Detect which cell encompasses the target text, then output its [x, y] center coordinate. 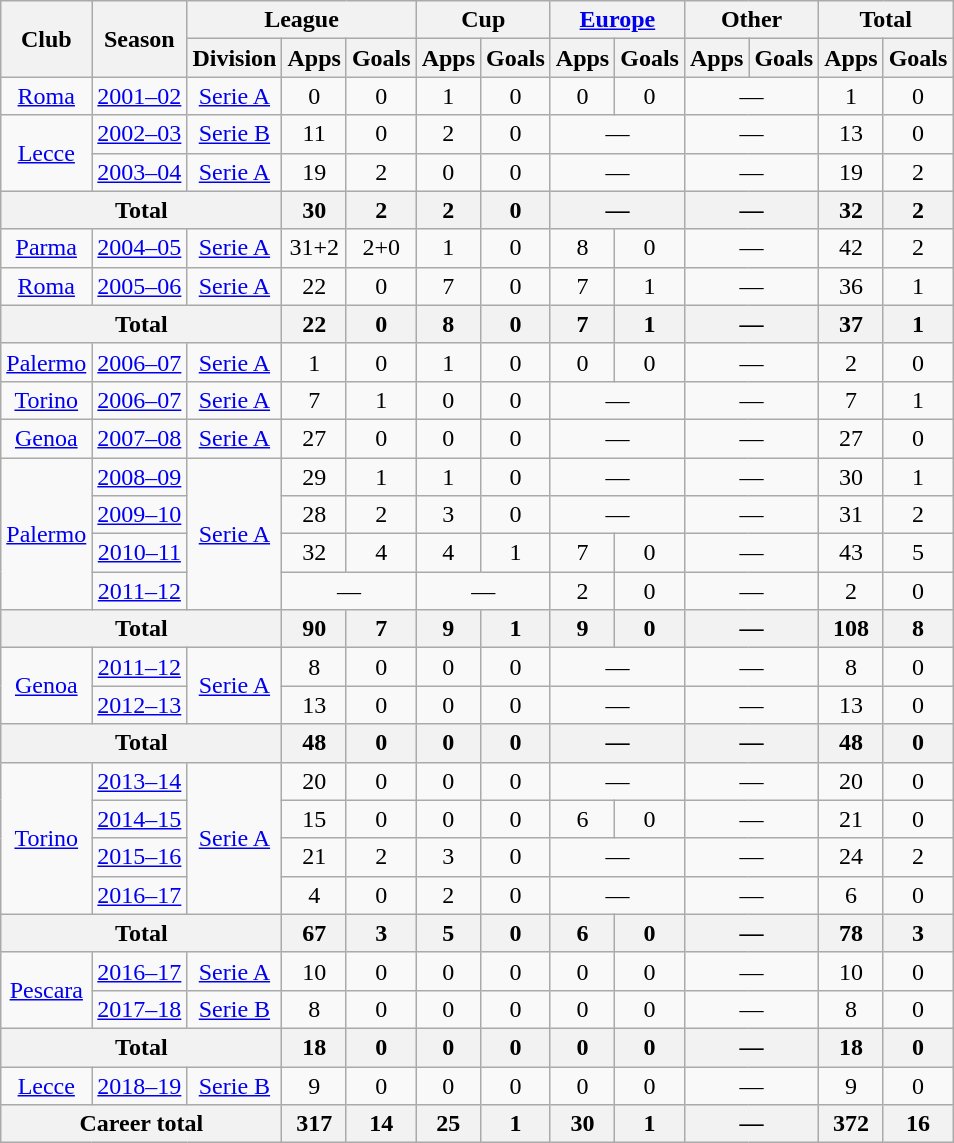
2004–05 [140, 248]
Division [234, 58]
2+0 [381, 248]
2015–16 [140, 857]
Career total [142, 1124]
78 [851, 933]
League [302, 20]
15 [314, 819]
317 [314, 1124]
Pescara [46, 990]
36 [851, 286]
Cup [483, 20]
2001–02 [140, 96]
43 [851, 553]
2017–18 [140, 1009]
2013–14 [140, 781]
2009–10 [140, 515]
31 [851, 515]
28 [314, 515]
2003–04 [140, 172]
42 [851, 248]
2014–15 [140, 819]
24 [851, 857]
25 [448, 1124]
90 [314, 629]
2007–08 [140, 438]
16 [918, 1124]
2012–13 [140, 705]
14 [381, 1124]
31+2 [314, 248]
2010–11 [140, 553]
67 [314, 933]
Parma [46, 248]
2002–03 [140, 134]
29 [314, 477]
Club [46, 39]
2018–19 [140, 1085]
Other [751, 20]
372 [851, 1124]
11 [314, 134]
37 [851, 324]
Europe [617, 20]
Season [140, 39]
2005–06 [140, 286]
2008–09 [140, 477]
108 [851, 629]
